Find where the given text appears and provide that cell's center as [x, y] coordinate. 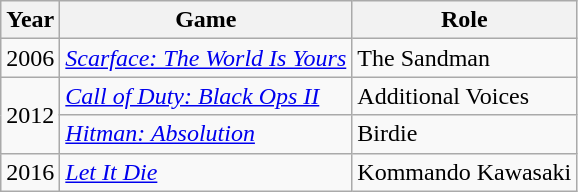
Hitman: Absolution [206, 134]
Additional Voices [464, 96]
Birdie [464, 134]
2016 [30, 172]
2012 [30, 115]
The Sandman [464, 58]
Game [206, 20]
Year [30, 20]
Scarface: The World Is Yours [206, 58]
Call of Duty: Black Ops II [206, 96]
Role [464, 20]
2006 [30, 58]
Let It Die [206, 172]
Kommando Kawasaki [464, 172]
